Find where the given text appears and provide that cell's center as [x, y] coordinate. 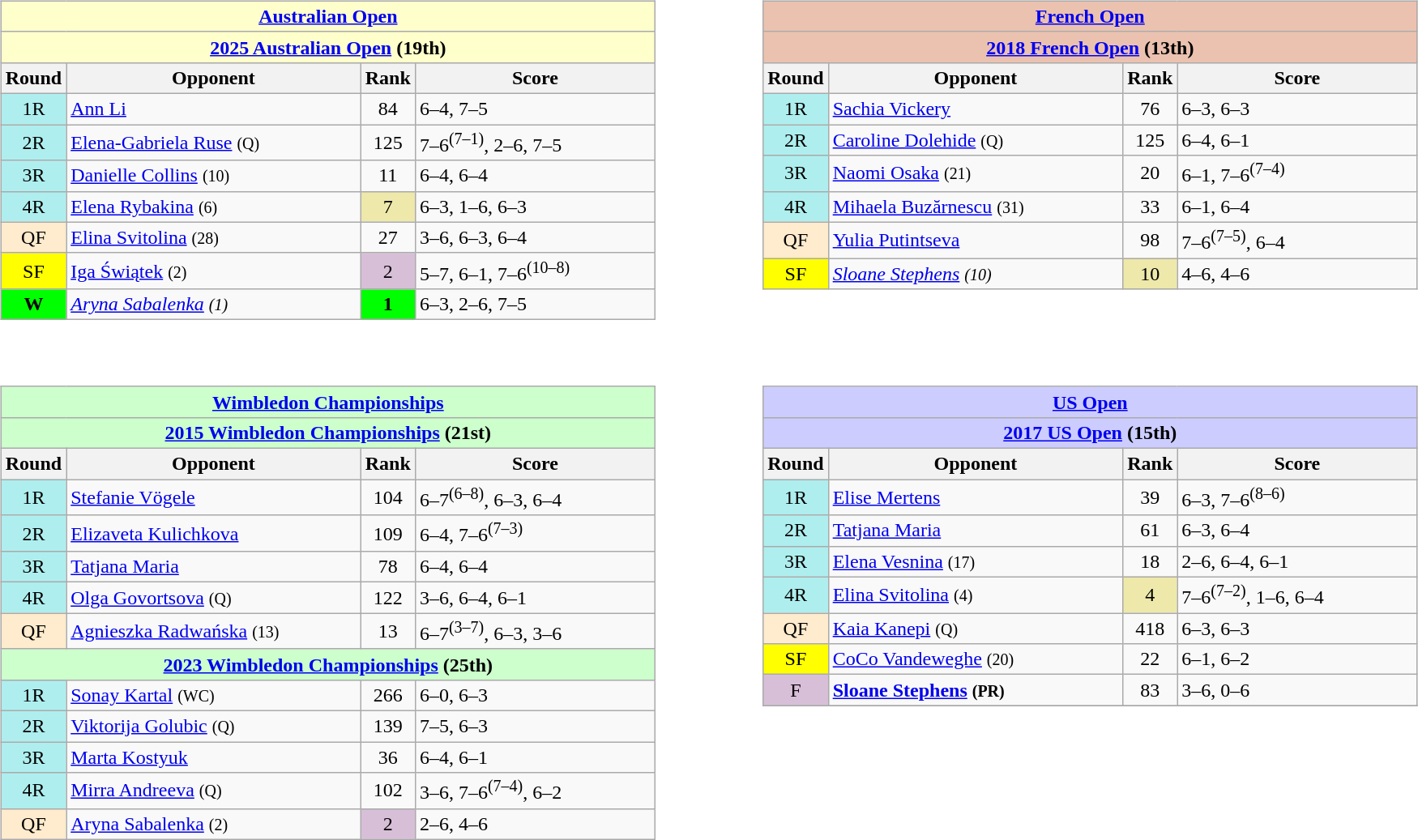
6–3, 6–4 [1297, 531]
Agnieszka Radwańska (13) [214, 632]
22 [1151, 659]
6–7(3–7), 6–3, 3–6 [535, 632]
84 [387, 109]
US Open [1091, 402]
Wimbledon Championships [327, 402]
1 [387, 305]
20 [1151, 173]
Sachia Vickery [976, 109]
3–6, 6–4, 6–1 [535, 598]
Iga Świątek (2) [214, 271]
27 [387, 237]
7–6(7–1), 2–6, 7–5 [535, 143]
Aryna Sabalenka (1) [214, 305]
Olga Govortsova (Q) [214, 598]
102 [387, 791]
11 [387, 176]
4 [1151, 595]
6–1, 6–2 [1297, 659]
139 [387, 726]
6–0, 6–3 [535, 695]
61 [1151, 531]
Yulia Putintseva [976, 240]
Aryna Sabalenka (2) [214, 824]
36 [387, 757]
78 [387, 567]
6–7(6–8), 6–3, 6–4 [535, 497]
5–7, 6–1, 7–6(10–8) [535, 271]
418 [1151, 629]
10 [1151, 274]
33 [1151, 207]
266 [387, 695]
3–6, 0–6 [1297, 690]
104 [387, 497]
6–4, 7–6(7–3) [535, 533]
6–3, 1–6, 6–3 [535, 207]
Elise Mertens [976, 497]
4–6, 4–6 [1297, 274]
39 [1151, 497]
Elina Svitolina (4) [976, 595]
7–6(7–5), 6–4 [1297, 240]
2–6, 6–4, 6–1 [1297, 561]
3–6, 6–3, 6–4 [535, 237]
Sloane Stephens (PR) [976, 690]
Elena Rybakina (6) [214, 207]
Elizaveta Kulichkova [214, 533]
Mirra Andreeva (Q) [214, 791]
6–3, 2–6, 7–5 [535, 305]
2018 French Open (13th) [1091, 47]
6–4, 7–5 [535, 109]
Naomi Osaka (21) [976, 173]
W [33, 305]
7–5, 6–3 [535, 726]
CoCo Vandeweghe (20) [976, 659]
2017 US Open (15th) [1091, 433]
Sloane Stephens (10) [976, 274]
109 [387, 533]
Elena Vesnina (17) [976, 561]
7 [387, 207]
3–6, 7–6(7–4), 6–2 [535, 791]
76 [1151, 109]
Viktorija Golubic (Q) [214, 726]
Elena-Gabriela Ruse (Q) [214, 143]
Marta Kostyuk [214, 757]
6–1, 7–6(7–4) [1297, 173]
Stefanie Vögele [214, 497]
Mihaela Buzărnescu (31) [976, 207]
Elina Svitolina (28) [214, 237]
Caroline Dolehide (Q) [976, 140]
French Open [1091, 16]
18 [1151, 561]
7–6(7–2), 1–6, 6–4 [1297, 595]
83 [1151, 690]
2015 Wimbledon Championships (21st) [327, 433]
6–3, 7–6(8–6) [1297, 497]
Kaia Kanepi (Q) [976, 629]
Australian Open [327, 16]
Ann Li [214, 109]
122 [387, 598]
Sonay Kartal (WC) [214, 695]
2–6, 4–6 [535, 824]
F [796, 690]
2025 Australian Open (19th) [327, 47]
2023 Wimbledon Championships (25th) [327, 664]
Danielle Collins (10) [214, 176]
98 [1151, 240]
13 [387, 632]
6–1, 6–4 [1297, 207]
